Locate the cell with the specified text and output its (x, y) center coordinate. 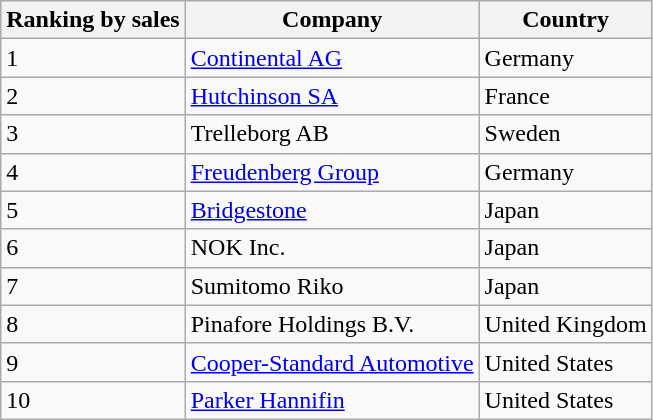
9 (93, 362)
France (566, 96)
7 (93, 286)
Pinafore Holdings B.V. (332, 324)
3 (93, 134)
10 (93, 400)
5 (93, 210)
Cooper-Standard Automotive (332, 362)
Hutchinson SA (332, 96)
Ranking by sales (93, 20)
1 (93, 58)
2 (93, 96)
Freudenberg Group (332, 172)
Sumitomo Riko (332, 286)
Company (332, 20)
6 (93, 248)
NOK Inc. (332, 248)
Bridgestone (332, 210)
Continental AG (332, 58)
Trelleborg AB (332, 134)
United Kingdom (566, 324)
Parker Hannifin (332, 400)
Sweden (566, 134)
Country (566, 20)
4 (93, 172)
8 (93, 324)
